Scan for the cell matching the given text and deliver its [x, y] coordinate at center. 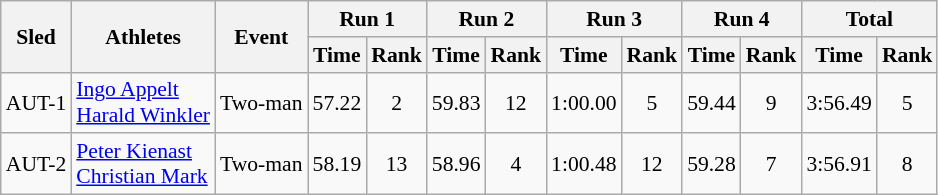
59.44 [712, 102]
9 [772, 102]
Event [262, 36]
1:00.48 [584, 164]
58.19 [338, 164]
59.28 [712, 164]
7 [772, 164]
AUT-1 [36, 102]
13 [396, 164]
Total [869, 19]
Run 2 [486, 19]
AUT-2 [36, 164]
Athletes [143, 36]
2 [396, 102]
4 [516, 164]
8 [908, 164]
Ingo AppeltHarald Winkler [143, 102]
Run 4 [742, 19]
3:56.91 [838, 164]
Run 3 [614, 19]
59.83 [456, 102]
3:56.49 [838, 102]
57.22 [338, 102]
Sled [36, 36]
1:00.00 [584, 102]
Run 1 [368, 19]
Peter KienastChristian Mark [143, 164]
58.96 [456, 164]
